Capture the cell that displays the provided text and extract its (x, y) central coordinate. 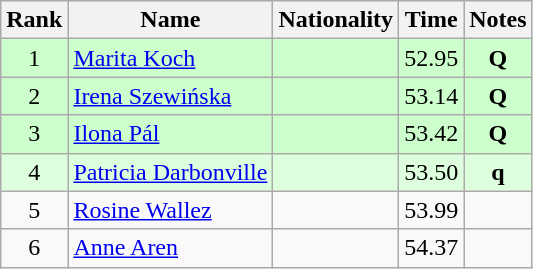
Rank (34, 20)
q (498, 172)
52.95 (432, 58)
53.14 (432, 96)
Anne Aren (170, 248)
Notes (498, 20)
5 (34, 210)
1 (34, 58)
6 (34, 248)
Rosine Wallez (170, 210)
3 (34, 134)
Name (170, 20)
Marita Koch (170, 58)
53.42 (432, 134)
Patricia Darbonville (170, 172)
2 (34, 96)
Nationality (336, 20)
Ilona Pál (170, 134)
53.50 (432, 172)
Time (432, 20)
4 (34, 172)
54.37 (432, 248)
53.99 (432, 210)
Irena Szewińska (170, 96)
